For the text-containing cell, return its midpoint in (X, Y) coordinate format. 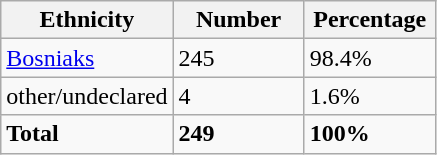
4 (238, 96)
Total (87, 134)
Percentage (370, 20)
100% (370, 134)
249 (238, 134)
Ethnicity (87, 20)
Bosniaks (87, 58)
Number (238, 20)
other/undeclared (87, 96)
245 (238, 58)
98.4% (370, 58)
1.6% (370, 96)
